Capture the cell that displays the provided text and extract its (X, Y) central coordinate. 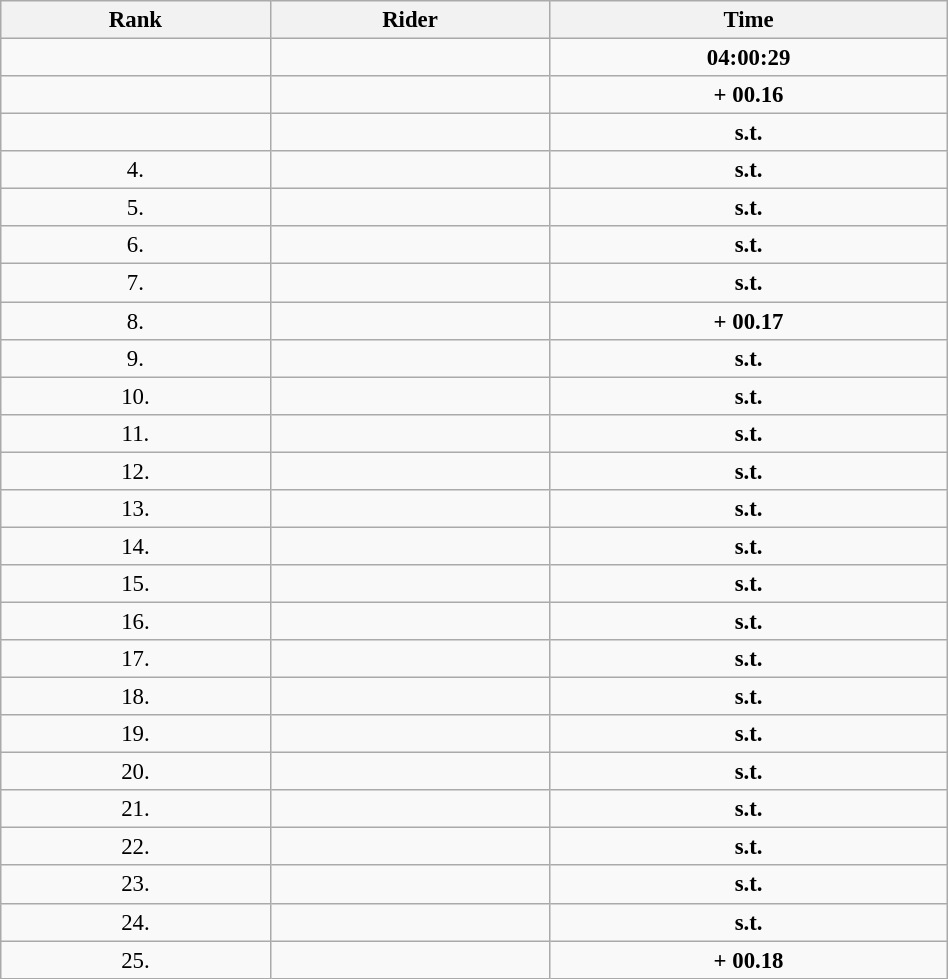
14. (136, 546)
16. (136, 621)
Rank (136, 20)
+ 00.17 (748, 321)
+ 00.18 (748, 960)
22. (136, 847)
17. (136, 659)
+ 00.16 (748, 95)
12. (136, 471)
20. (136, 772)
18. (136, 697)
25. (136, 960)
7. (136, 283)
23. (136, 885)
24. (136, 922)
11. (136, 433)
Time (748, 20)
19. (136, 734)
21. (136, 809)
10. (136, 396)
6. (136, 245)
Rider (410, 20)
5. (136, 208)
8. (136, 321)
4. (136, 170)
15. (136, 584)
13. (136, 509)
9. (136, 358)
04:00:29 (748, 58)
